Output the [x, y] coordinate of the center of the cell containing the given text.  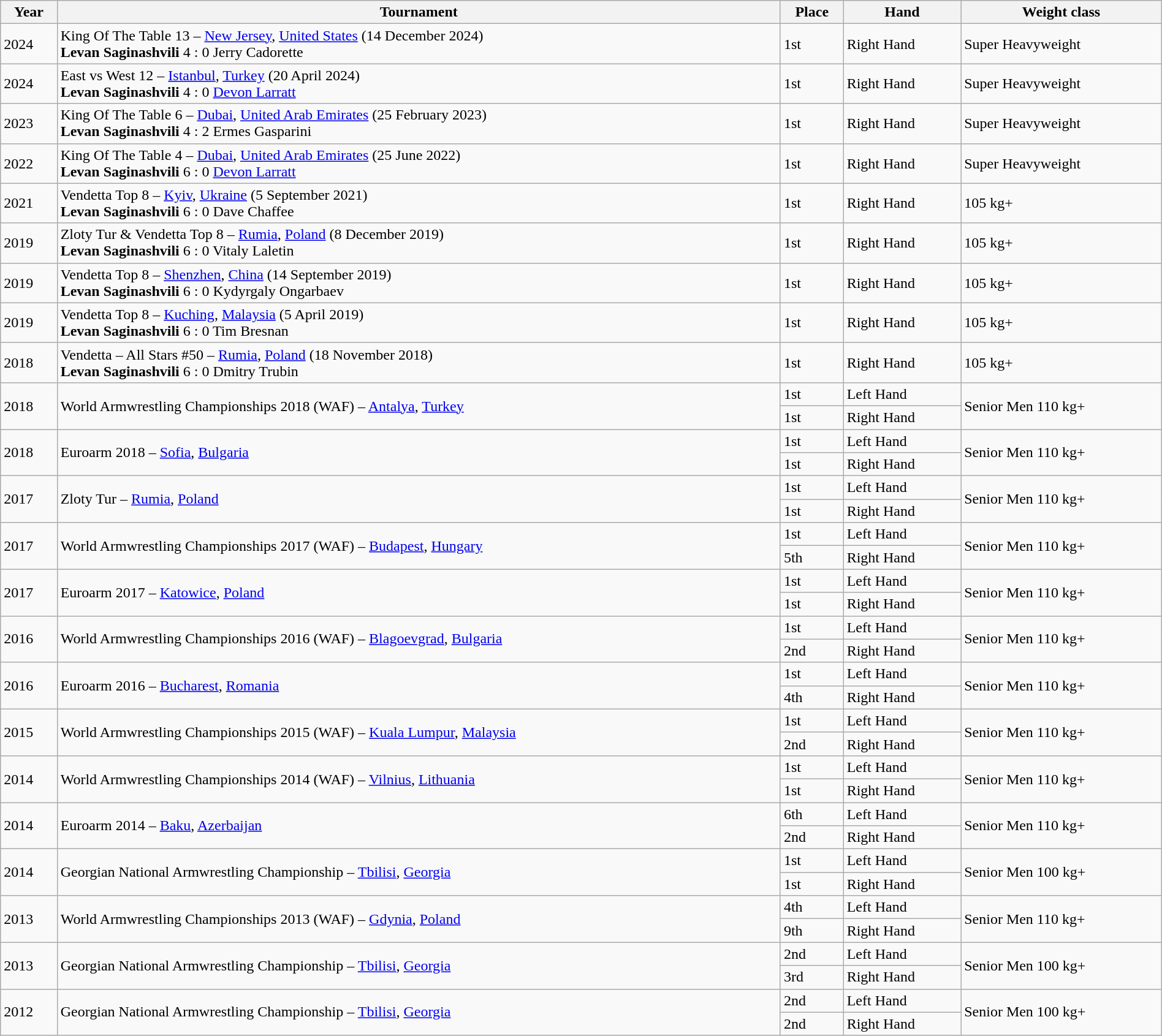
Vendetta – All Stars #50 – Rumia, Poland (18 November 2018)Levan Saginashvili 6 : 0 Dmitry Trubin [419, 363]
Year [29, 12]
World Armwrestling Championships 2017 (WAF) – Budapest, Hungary [419, 546]
9th [811, 931]
East vs West 12 – Istanbul, Turkey (20 April 2024)Levan Saginashvili 4 : 0 Devon Larratt [419, 83]
World Armwrestling Championships 2018 (WAF) – Antalya, Turkey [419, 406]
Zloty Tur – Rumia, Poland [419, 499]
Euroarm 2017 – Katowice, Poland [419, 592]
Vendetta Top 8 – Kyiv, Ukraine (5 September 2021)Levan Saginashvili 6 : 0 Dave Chaffee [419, 203]
Euroarm 2016 – Bucharest, Romania [419, 686]
Place [811, 12]
Tournament [419, 12]
World Armwrestling Championships 2014 (WAF) – Vilnius, Lithuania [419, 779]
Vendetta Top 8 – Kuching, Malaysia (5 April 2019)Levan Saginashvili 6 : 0 Tim Bresnan [419, 322]
2021 [29, 203]
6th [811, 814]
Zloty Tur & Vendetta Top 8 – Rumia, Poland (8 December 2019)Levan Saginashvili 6 : 0 Vitaly Laletin [419, 243]
Euroarm 2014 – Baku, Azerbaijan [419, 826]
2023 [29, 124]
2015 [29, 732]
Hand [902, 12]
World Armwrestling Championships 2016 (WAF) – Blagoevgrad, Bulgaria [419, 639]
Vendetta Top 8 – Shenzhen, China (14 September 2019)Levan Saginashvili 6 : 0 Kydyrgaly Ongarbaev [419, 283]
World Armwrestling Championships 2013 (WAF) – Gdynia, Poland [419, 919]
3rd [811, 977]
2012 [29, 1012]
King Of The Table 6 – Dubai, United Arab Emirates (25 February 2023)Levan Saginashvili 4 : 2 Ermes Gasparini [419, 124]
King Of The Table 13 – New Jersey, United States (14 December 2024)Levan Saginashvili 4 : 0 Jerry Cadorette [419, 44]
World Armwrestling Championships 2015 (WAF) – Kuala Lumpur, Malaysia [419, 732]
5th [811, 558]
King Of The Table 4 – Dubai, United Arab Emirates (25 June 2022)Levan Saginashvili 6 : 0 Devon Larratt [419, 163]
2022 [29, 163]
Weight class [1061, 12]
Euroarm 2018 – Sofia, Bulgaria [419, 452]
